Find where the given text appears and provide that cell's center as (x, y) coordinate. 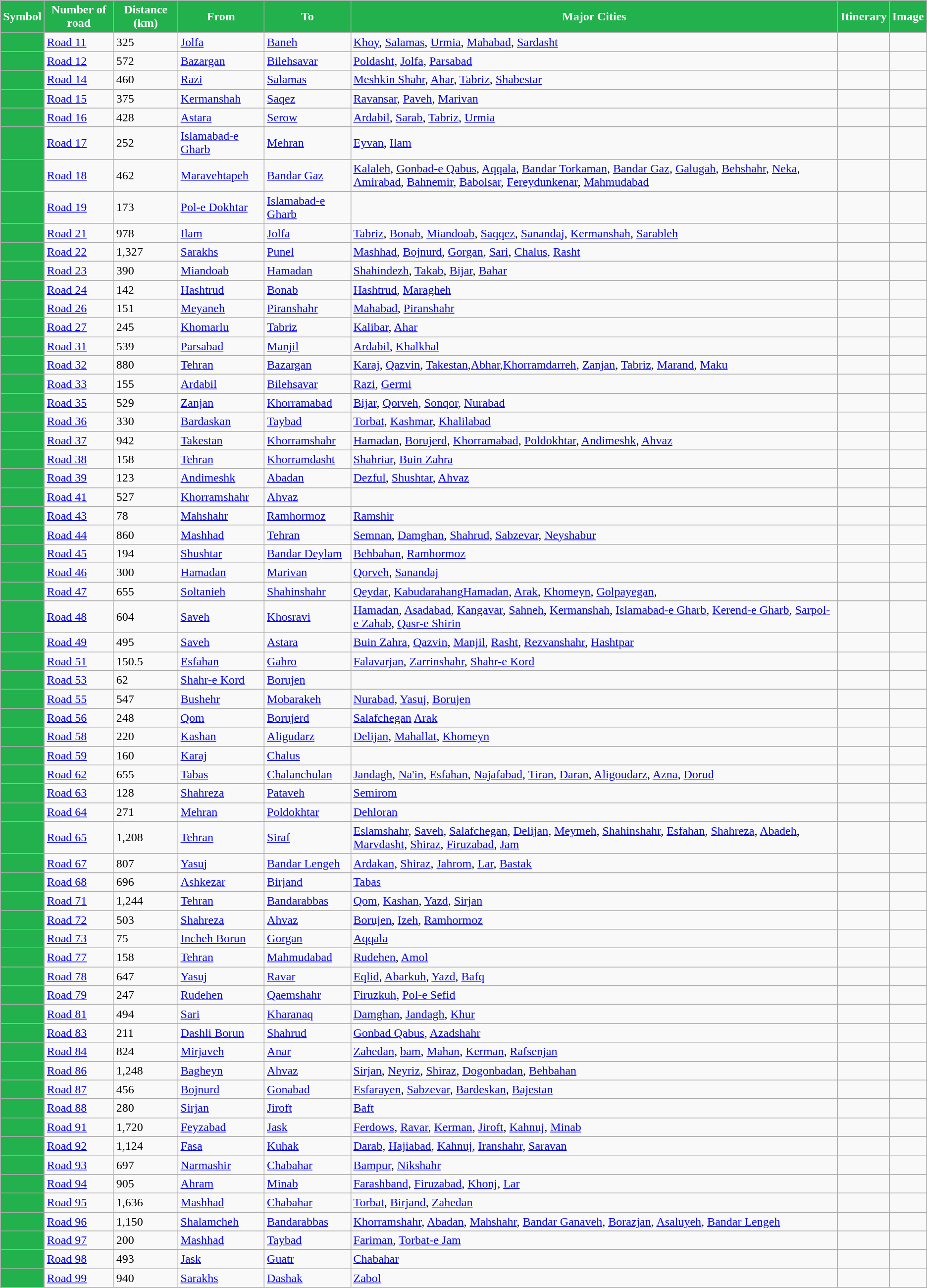
Road 72 (79, 920)
Razi, Germi (594, 384)
Dashli Borun (221, 1033)
Road 71 (79, 901)
Parsabad (221, 346)
Khorramabad (308, 403)
Zahedan, bam, Mahan, Kerman, Rafsenjan (594, 1052)
Kashan (221, 737)
824 (146, 1052)
Road 84 (79, 1052)
462 (146, 175)
456 (146, 1089)
Road 81 (79, 1014)
Ramhormoz (308, 516)
Image (908, 17)
62 (146, 680)
Road 98 (79, 1259)
Road 24 (79, 290)
Khosravi (308, 617)
Road 46 (79, 572)
493 (146, 1259)
Khoy, Salamas, Urmia, Mahabad, Sardasht (594, 42)
Guatr (308, 1259)
Poldokhtar (308, 812)
Shahindezh, Takab, Bijar, Bahar (594, 270)
160 (146, 755)
Road 87 (79, 1089)
Number of road (79, 17)
Road 62 (79, 774)
460 (146, 80)
Road 27 (79, 327)
248 (146, 718)
Shahriar, Buin Zahra (594, 459)
Darab, Hajiabad, Kahnuj, Iranshahr, Saravan (594, 1146)
Zanjan (221, 403)
Shushtar (221, 553)
Road 94 (79, 1183)
807 (146, 863)
Gorgan (308, 939)
Road 79 (79, 995)
1,327 (146, 252)
Road 96 (79, 1221)
Marivan (308, 572)
247 (146, 995)
Road 56 (79, 718)
Baft (594, 1108)
Ravansar, Paveh, Marivan (594, 99)
1,208 (146, 837)
Baneh (308, 42)
155 (146, 384)
Shahr-e Kord (221, 680)
Bampur, Nikshahr (594, 1165)
Road 97 (79, 1240)
Road 78 (79, 976)
Karaj, Qazvin, Takestan,Abhar,Khorramdarreh, Zanjan, Tabriz, Marand, Maku (594, 365)
Road 91 (79, 1127)
142 (146, 290)
Bonab (308, 290)
Takestan (221, 440)
Sirjan (221, 1108)
Firuzkuh, Pol-e Sefid (594, 995)
Qaemshahr (308, 995)
Road 33 (79, 384)
Serow (308, 117)
905 (146, 1183)
Birjand (308, 882)
Khorramdasht (308, 459)
Kharanaq (308, 1014)
Mobarakeh (308, 699)
1,248 (146, 1071)
123 (146, 478)
Fasa (221, 1146)
Dashak (308, 1278)
Road 39 (79, 478)
Kuhak (308, 1146)
1,636 (146, 1202)
Sirjan, Neyriz, Shiraz, Dogonbadan, Behbahan (594, 1071)
271 (146, 812)
Ardabil, Khalkhal (594, 346)
880 (146, 365)
Falavarjan, Zarrinshahr, Shahr-e Kord (594, 661)
Qom, Kashan, Yazd, Sirjan (594, 901)
Nurabad, Yasuj, Borujen (594, 699)
325 (146, 42)
Ravar (308, 976)
Ashkezar (221, 882)
Gonbad Qabus, Azadshahr (594, 1033)
Shahrud (308, 1033)
Ferdows, Ravar, Kerman, Jiroft, Kahnuj, Minab (594, 1127)
Road 18 (79, 175)
Road 51 (79, 661)
Semirom (594, 793)
Rudehen (221, 995)
Miandoab (221, 270)
Road 23 (79, 270)
647 (146, 976)
547 (146, 699)
Delijan, Mahallat, Khomeyn (594, 737)
Zabol (594, 1278)
Ilam (221, 233)
Road 47 (79, 591)
330 (146, 422)
Ardabil, Sarab, Tabriz, Urmia (594, 117)
Road 22 (79, 252)
Road 21 (79, 233)
280 (146, 1108)
Razi (221, 80)
Abadan (308, 478)
Symbol (22, 17)
Bandar Lengeh (308, 863)
Siraf (308, 837)
Bandar Deylam (308, 553)
Qom (221, 718)
Ramshir (594, 516)
Piranshahr (308, 309)
Damghan, Jandagh, Khur (594, 1014)
Qorveh, Sanandaj (594, 572)
Road 14 (79, 80)
375 (146, 99)
940 (146, 1278)
Road 73 (79, 939)
Tabriz (308, 327)
Karaj (221, 755)
Aligudarz (308, 737)
Mahabad, Piranshahr (594, 309)
Hamadan, Borujerd, Khorramabad, Poldokhtar, Andimeshk, Ahvaz (594, 440)
To (308, 17)
211 (146, 1033)
Mirjaveh (221, 1052)
Road 53 (79, 680)
Jandagh, Na'in, Esfahan, Najafabad, Tiran, Daran, Aligoudarz, Azna, Dorud (594, 774)
Road 41 (79, 497)
245 (146, 327)
Bardaskan (221, 422)
Road 83 (79, 1033)
Buin Zahra, Qazvin, Manjil, Rasht, Rezvanshahr, Hashtpar (594, 643)
200 (146, 1240)
Tabriz, Bonab, Miandoab, Saqqez, Sanandaj, Kermanshah, Sarableh (594, 233)
Road 77 (79, 958)
Chalus (308, 755)
Road 49 (79, 643)
Road 58 (79, 737)
Major Cities (594, 17)
Bandar Gaz (308, 175)
Road 44 (79, 535)
Gahro (308, 661)
Saqez (308, 99)
Narmashir (221, 1165)
Road 86 (79, 1071)
697 (146, 1165)
Farashband, Firuzabad, Khonj, Lar (594, 1183)
Eslamshahr, Saveh, Salafchegan, Delijan, Meymeh, Shahinshahr, Esfahan, Shahreza, Abadeh, Marvdasht, Shiraz, Firuzabad, Jam (594, 837)
Anar (308, 1052)
Borujerd (308, 718)
1,720 (146, 1127)
Pataveh (308, 793)
Sari (221, 1014)
860 (146, 535)
Kalaleh, Gonbad-e Qabus, Aqqala, Bandar Torkaman, Bandar Gaz, Galugah, Behshahr, Neka, Amirabad, Bahnemir, Babolsar, Fereydunkenar, Mahmudabad (594, 175)
572 (146, 61)
Torbat, Kashmar, Khalilabad (594, 422)
Road 11 (79, 42)
Ardakan, Shiraz, Jahrom, Lar, Bastak (594, 863)
Eqlid, Abarkuh, Yazd, Bafq (594, 976)
Bushehr (221, 699)
Incheh Borun (221, 939)
252 (146, 143)
Road 37 (79, 440)
Kalibar, Ahar (594, 327)
Behbahan, Ramhormoz (594, 553)
128 (146, 793)
Andimeshk (221, 478)
Salafchegan Arak (594, 718)
428 (146, 117)
Bijar, Qorveh, Sonqor, Nurabad (594, 403)
Road 17 (79, 143)
Shahinshahr (308, 591)
1,244 (146, 901)
Road 45 (79, 553)
Esfahan (221, 661)
Road 65 (79, 837)
Qeydar, KabudarahangHamadan, Arak, Khomeyn, Golpayegan, (594, 591)
From (221, 17)
Road 99 (79, 1278)
527 (146, 497)
Khomarlu (221, 327)
Manjil (308, 346)
Road 38 (79, 459)
1,124 (146, 1146)
Kermanshah (221, 99)
Road 12 (79, 61)
Road 31 (79, 346)
Hashtrud (221, 290)
Mahmudabad (308, 958)
Mashhad, Bojnurd, Gorgan, Sari, Chalus, Rasht (594, 252)
150.5 (146, 661)
Road 36 (79, 422)
Road 35 (79, 403)
942 (146, 440)
Soltanieh (221, 591)
Road 16 (79, 117)
Bagheyn (221, 1071)
75 (146, 939)
Borujen, Izeh, Ramhormoz (594, 920)
Road 19 (79, 207)
Pol-e Dokhtar (221, 207)
529 (146, 403)
Road 63 (79, 793)
220 (146, 737)
Road 15 (79, 99)
Road 95 (79, 1202)
Mahshahr (221, 516)
Rudehen, Amol (594, 958)
Road 48 (79, 617)
Dezful, Shushtar, Ahvaz (594, 478)
Jiroft (308, 1108)
Gonabad (308, 1089)
Hashtrud, Maragheh (594, 290)
978 (146, 233)
Poldasht, Jolfa, Parsabad (594, 61)
390 (146, 270)
151 (146, 309)
Road 88 (79, 1108)
Itinerary (864, 17)
Hamadan, Asadabad, Kangavar, Sahneh, Kermanshah, Islamabad-e Gharb, Kerend-e Gharb, Sarpol-e Zahab, Qasr-e Shirin (594, 617)
Road 26 (79, 309)
Eyvan, Ilam (594, 143)
Khorramshahr, Abadan, Mahshahr, Bandar Ganaveh, Borazjan, Asaluyeh, Bandar Lengeh (594, 1221)
Ardabil (221, 384)
Road 55 (79, 699)
604 (146, 617)
Road 59 (79, 755)
Maravehtapeh (221, 175)
Torbat, Birjand, Zahedan (594, 1202)
194 (146, 553)
Fariman, Torbat-e Jam (594, 1240)
Road 68 (79, 882)
Road 92 (79, 1146)
Esfarayen, Sabzevar, Bardeskan, Bajestan (594, 1089)
Chalanchulan (308, 774)
539 (146, 346)
495 (146, 643)
696 (146, 882)
173 (146, 207)
494 (146, 1014)
1,150 (146, 1221)
Aqqala (594, 939)
Road 43 (79, 516)
Road 32 (79, 365)
Road 93 (79, 1165)
Shalamcheh (221, 1221)
300 (146, 572)
Distance (km) (146, 17)
Bojnurd (221, 1089)
Feyzabad (221, 1127)
Meyaneh (221, 309)
Punel (308, 252)
Minab (308, 1183)
78 (146, 516)
Salamas (308, 80)
Meshkin Shahr, Ahar, Tabriz, Shabestar (594, 80)
Ahram (221, 1183)
503 (146, 920)
Road 67 (79, 863)
Road 64 (79, 812)
Borujen (308, 680)
Semnan, Damghan, Shahrud, Sabzevar, Neyshabur (594, 535)
Dehloran (594, 812)
